Pinpoint the cell where the given text exists, returning its [x, y] midpoint coordinate. 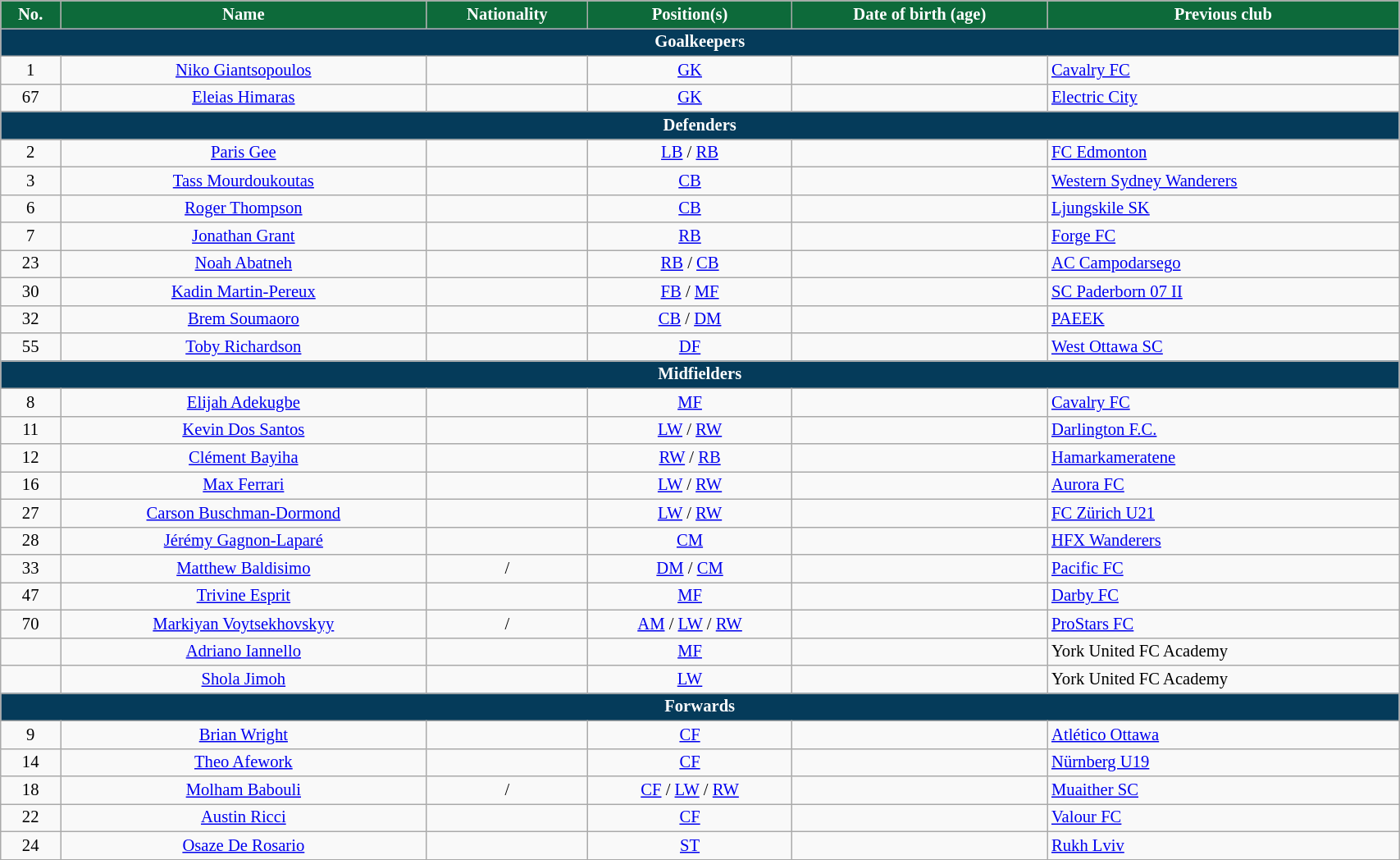
No. [31, 14]
32 [31, 319]
2 [31, 153]
14 [31, 762]
HFX Wanderers [1224, 541]
Eleias Himaras [244, 98]
CM [691, 541]
11 [31, 430]
Midfielders [700, 374]
Toby Richardson [244, 347]
Defenders [700, 126]
Shola Jimoh [244, 679]
23 [31, 263]
Forge FC [1224, 236]
Valour FC [1224, 817]
8 [31, 402]
Markiyan Voytsekhovskyy [244, 624]
Elijah Adekugbe [244, 402]
Brian Wright [244, 734]
Matthew Baldisimo [244, 569]
ProStars FC [1224, 624]
55 [31, 347]
Electric City [1224, 98]
16 [31, 485]
Molham Babouli [244, 790]
Muaither SC [1224, 790]
Max Ferrari [244, 485]
12 [31, 457]
CF / LW / RW [691, 790]
West Ottawa SC [1224, 347]
Jérémy Gagnon-Laparé [244, 541]
6 [31, 208]
3 [31, 181]
Osaze De Rosario [244, 845]
Roger Thompson [244, 208]
ST [691, 845]
Forwards [700, 707]
Darby FC [1224, 596]
Theo Afework [244, 762]
LW [691, 679]
Noah Abatneh [244, 263]
RB / CB [691, 263]
7 [31, 236]
Western Sydney Wanderers [1224, 181]
Aurora FC [1224, 485]
LB / RB [691, 153]
CB / DM [691, 319]
70 [31, 624]
9 [31, 734]
1 [31, 70]
Nürnberg U19 [1224, 762]
Nationality [507, 14]
Paris Gee [244, 153]
FB / MF [691, 291]
RB [691, 236]
Kevin Dos Santos [244, 430]
30 [31, 291]
28 [31, 541]
Brem Soumaoro [244, 319]
Date of birth (age) [920, 14]
Rukh Lviv [1224, 845]
Atlético Ottawa [1224, 734]
67 [31, 98]
Goalkeepers [700, 42]
DF [691, 347]
Tass Mourdoukoutas [244, 181]
33 [31, 569]
Pacific FC [1224, 569]
AM / LW / RW [691, 624]
FC Edmonton [1224, 153]
Position(s) [691, 14]
AC Campodarsego [1224, 263]
PAEEK [1224, 319]
Trivine Esprit [244, 596]
47 [31, 596]
FC Zürich U21 [1224, 513]
RW / RB [691, 457]
Jonathan Grant [244, 236]
Kadin Martin-Pereux [244, 291]
Previous club [1224, 14]
18 [31, 790]
Clément Bayiha [244, 457]
Ljungskile SK [1224, 208]
22 [31, 817]
Adriano Iannello [244, 652]
Austin Ricci [244, 817]
Niko Giantsopoulos [244, 70]
Carson Buschman-Dormond [244, 513]
27 [31, 513]
SC Paderborn 07 II [1224, 291]
Name [244, 14]
24 [31, 845]
DM / CM [691, 569]
Darlington F.C. [1224, 430]
Hamarkameratene [1224, 457]
